Extract the (X, Y) coordinate from the center of the cell holding the provided text.  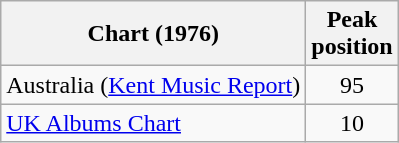
10 (352, 123)
Chart (1976) (154, 34)
Australia (Kent Music Report) (154, 85)
95 (352, 85)
Peakposition (352, 34)
UK Albums Chart (154, 123)
